Capture the cell that displays the provided text and extract its [x, y] central coordinate. 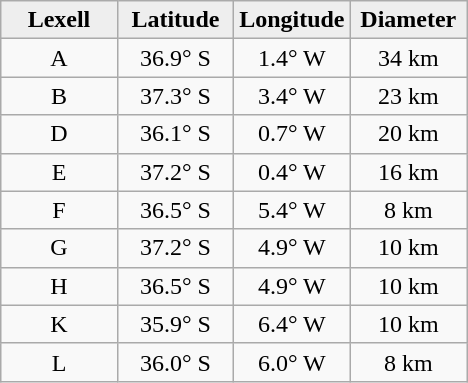
Diameter [408, 20]
36.9° S [175, 58]
1.4° W [292, 58]
3.4° W [292, 96]
F [59, 210]
36.1° S [175, 134]
6.4° W [292, 324]
Latitude [175, 20]
D [59, 134]
35.9° S [175, 324]
36.0° S [175, 362]
Longitude [292, 20]
G [59, 248]
Lexell [59, 20]
L [59, 362]
37.3° S [175, 96]
20 km [408, 134]
16 km [408, 172]
H [59, 286]
34 km [408, 58]
6.0° W [292, 362]
0.4° W [292, 172]
A [59, 58]
K [59, 324]
E [59, 172]
B [59, 96]
0.7° W [292, 134]
23 km [408, 96]
5.4° W [292, 210]
